Determine the [x, y] coordinate at the center of the cell enclosing the given text.  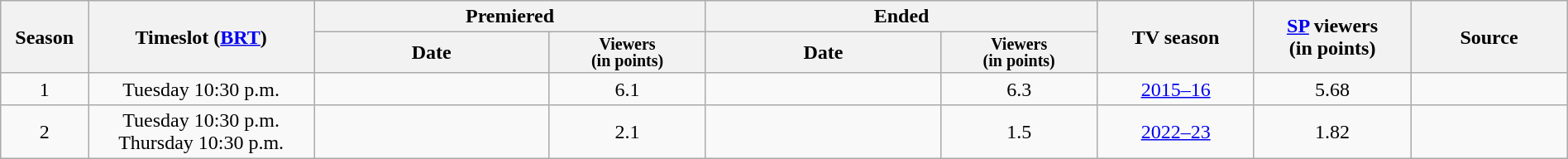
TV season [1176, 37]
1.82 [1331, 131]
1 [45, 89]
2015–16 [1176, 89]
2022–23 [1176, 131]
Tuesday 10:30 p.m.Thursday 10:30 p.m. [202, 131]
1.5 [1019, 131]
5.68 [1331, 89]
Tuesday 10:30 p.m. [202, 89]
SP viewers(in points) [1331, 37]
Source [1489, 37]
Season [45, 37]
2 [45, 131]
Premiered [510, 17]
6.3 [1019, 89]
Timeslot (BRT) [202, 37]
6.1 [627, 89]
Ended [901, 17]
2.1 [627, 131]
